Scan for the cell matching the given text and deliver its [x, y] coordinate at center. 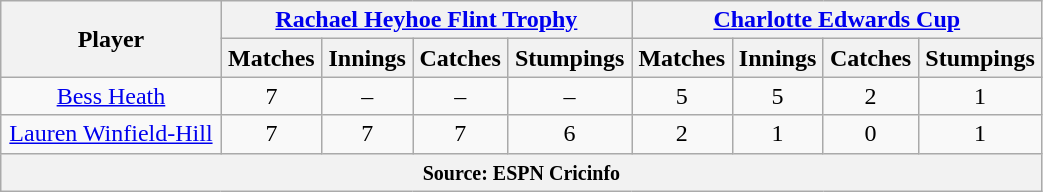
Charlotte Edwards Cup [837, 20]
Source: ESPN Cricinfo [522, 172]
Rachael Heyhoe Flint Trophy [426, 20]
Player [111, 39]
0 [870, 134]
Bess Heath [111, 96]
6 [570, 134]
Lauren Winfield-Hill [111, 134]
